Output the (x, y) coordinate of the center of the cell containing the given text.  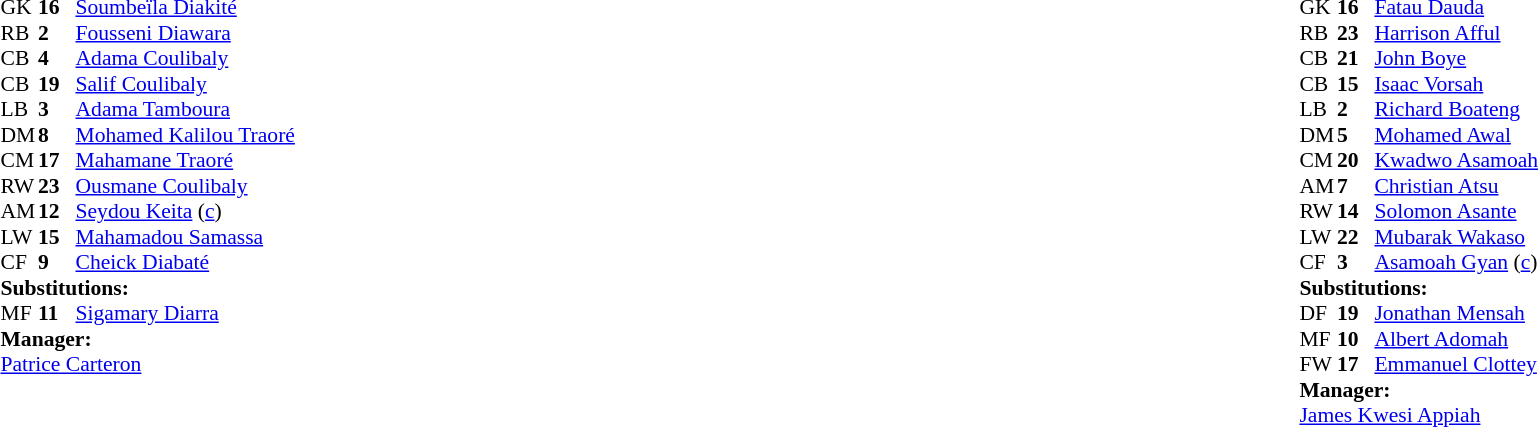
Mubarak Wakaso (1456, 237)
8 (57, 135)
Asamoah Gyan (c) (1456, 263)
22 (1356, 237)
DF (1318, 313)
Albert Adomah (1456, 339)
Kwadwo Asamoah (1456, 161)
Mahamadou Samassa (186, 237)
Mohamed Kalilou Traoré (186, 135)
11 (57, 313)
5 (1356, 135)
Christian Atsu (1456, 186)
Fousseni Diawara (186, 33)
Sigamary Diarra (186, 313)
Seydou Keita (c) (186, 211)
Mohamed Awal (1456, 135)
20 (1356, 161)
Cheick Diabaté (186, 263)
9 (57, 263)
Jonathan Mensah (1456, 313)
Mahamane Traoré (186, 161)
Richard Boateng (1456, 109)
Isaac Vorsah (1456, 84)
21 (1356, 59)
Solomon Asante (1456, 211)
Salif Coulibaly (186, 84)
4 (57, 59)
John Boye (1456, 59)
Harrison Afful (1456, 33)
14 (1356, 211)
Adama Tamboura (186, 109)
Emmanuel Clottey (1456, 365)
7 (1356, 186)
Ousmane Coulibaly (186, 186)
12 (57, 211)
FW (1318, 365)
10 (1356, 339)
Adama Coulibaly (186, 59)
Patrice Carteron (147, 365)
